Return (X, Y) of the center of cell containing provided text 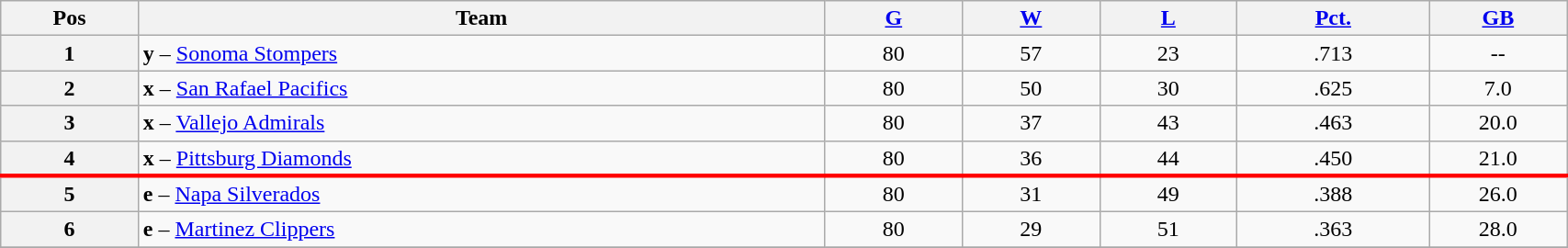
37 (1032, 123)
30 (1168, 88)
e – Martinez Clippers (481, 230)
.363 (1334, 230)
.388 (1334, 194)
1 (70, 53)
4 (70, 158)
Pct. (1334, 18)
5 (70, 194)
x – Vallejo Admirals (481, 123)
x – Pittsburg Diamonds (481, 158)
.713 (1334, 53)
23 (1168, 53)
y – Sonoma Stompers (481, 53)
-- (1498, 53)
6 (70, 230)
28.0 (1498, 230)
7.0 (1498, 88)
e – Napa Silverados (481, 194)
.463 (1334, 123)
36 (1032, 158)
26.0 (1498, 194)
49 (1168, 194)
L (1168, 18)
21.0 (1498, 158)
50 (1032, 88)
29 (1032, 230)
43 (1168, 123)
51 (1168, 230)
20.0 (1498, 123)
57 (1032, 53)
2 (70, 88)
x – San Rafael Pacifics (481, 88)
31 (1032, 194)
Pos (70, 18)
44 (1168, 158)
3 (70, 123)
GB (1498, 18)
.625 (1334, 88)
Team (481, 18)
.450 (1334, 158)
W (1032, 18)
G (894, 18)
